Pinpoint the cell where the given text exists, returning its (X, Y) midpoint coordinate. 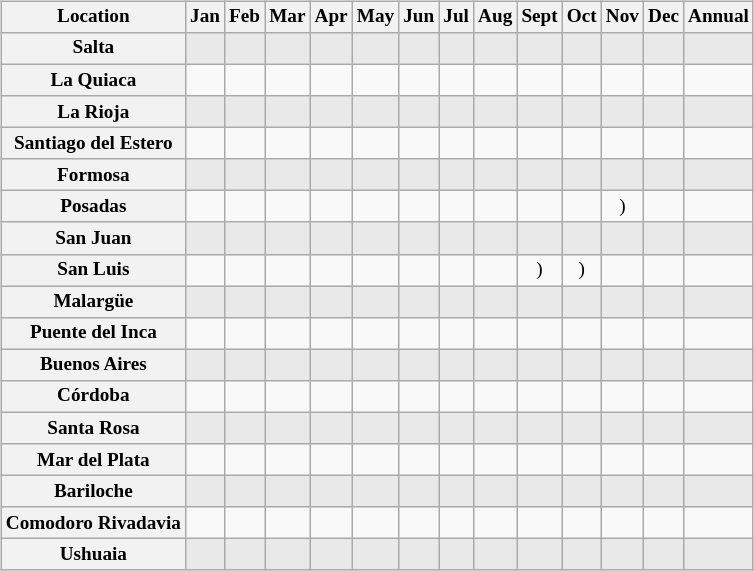
San Luis (93, 270)
Buenos Aires (93, 365)
Location (93, 17)
Formosa (93, 175)
Puente del Inca (93, 333)
Oct (582, 17)
Sept (540, 17)
Jun (419, 17)
Annual (719, 17)
Apr (331, 17)
Aug (496, 17)
Santiago del Estero (93, 144)
San Juan (93, 238)
Jan (204, 17)
May (375, 17)
La Rioja (93, 112)
Comodoro Rivadavia (93, 523)
La Quiaca (93, 80)
Ushuaia (93, 555)
Bariloche (93, 492)
Malargüe (93, 302)
Mar del Plata (93, 460)
Mar (288, 17)
Posadas (93, 207)
Dec (663, 17)
Córdoba (93, 397)
Jul (456, 17)
Nov (622, 17)
Santa Rosa (93, 428)
Salta (93, 49)
Feb (245, 17)
